For the text-containing cell, return its midpoint in [X, Y] coordinate format. 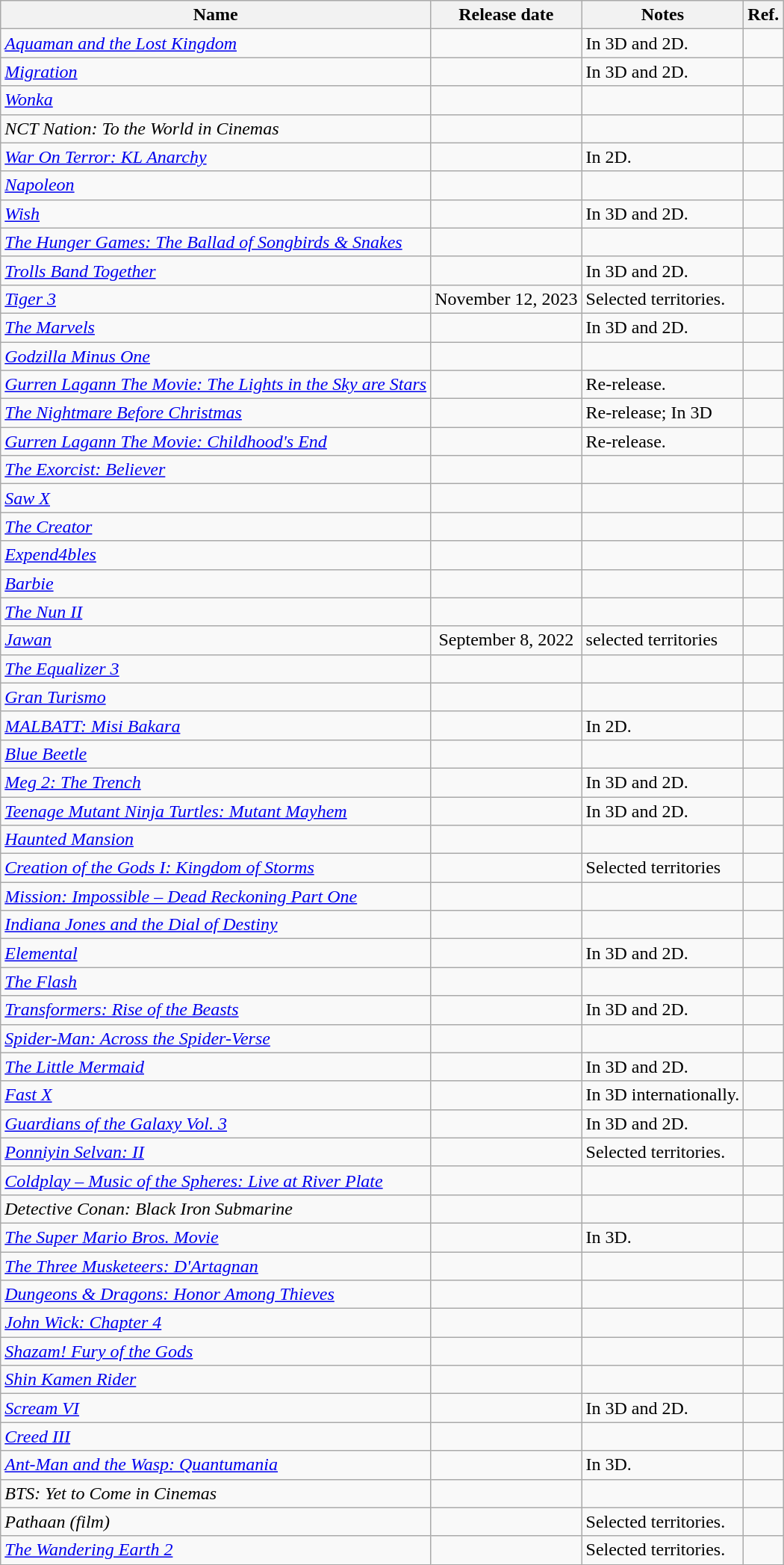
Pathaan (film) [216, 1522]
Spider-Man: Across the Spider-Verse [216, 1038]
Napoleon [216, 185]
Elemental [216, 953]
November 12, 2023 [506, 299]
Aquaman and the Lost Kingdom [216, 43]
Wonka [216, 100]
Barbie [216, 583]
Notes [663, 15]
selected territories [663, 640]
Dungeons & Dragons: Honor Among Thieves [216, 1295]
Shin Kamen Rider [216, 1380]
Coldplay – Music of the Spheres: Live at River Plate [216, 1180]
Name [216, 15]
Jawan [216, 640]
Creed III [216, 1437]
Detective Conan: Black Iron Submarine [216, 1209]
Expend4bles [216, 555]
Migration [216, 72]
Guardians of the Galaxy Vol. 3 [216, 1124]
Re-release; In 3D [663, 413]
In 3D internationally. [663, 1095]
BTS: Yet to Come in Cinemas [216, 1493]
Shazam! Fury of the Gods [216, 1351]
Saw X [216, 498]
Gurren Lagann The Movie: Childhood's End [216, 441]
The Super Mario Bros. Movie [216, 1237]
Ant-Man and the Wasp: Quantumania [216, 1465]
War On Terror: KL Anarchy [216, 157]
The Nightmare Before Christmas [216, 413]
John Wick: Chapter 4 [216, 1323]
The Creator [216, 527]
The Marvels [216, 327]
Gran Turismo [216, 697]
Release date [506, 15]
Ref. [763, 15]
Selected territories [663, 868]
Meg 2: The Trench [216, 782]
Blue Beetle [216, 754]
The Equalizer 3 [216, 669]
Indiana Jones and the Dial of Destiny [216, 925]
Transformers: Rise of the Beasts [216, 1010]
Mission: Impossible – Dead Reckoning Part One [216, 896]
Fast X [216, 1095]
September 8, 2022 [506, 640]
Tiger 3 [216, 299]
The Exorcist: Believer [216, 470]
Haunted Mansion [216, 840]
Creation of the Gods I: Kingdom of Storms [216, 868]
The Flash [216, 982]
Ponniyin Selvan: II [216, 1152]
Godzilla Minus One [216, 356]
The Three Musketeers: D'Artagnan [216, 1266]
The Hunger Games: The Ballad of Songbirds & Snakes [216, 242]
MALBATT: Misi Bakara [216, 725]
The Little Mermaid [216, 1067]
Scream VI [216, 1408]
Teenage Mutant Ninja Turtles: Mutant Mayhem [216, 811]
The Nun II [216, 612]
Trolls Band Together [216, 270]
NCT Nation: To the World in Cinemas [216, 128]
Wish [216, 214]
Gurren Lagann The Movie: The Lights in the Sky are Stars [216, 385]
The Wandering Earth 2 [216, 1550]
